Locate the cell with the specified text and output its (x, y) center coordinate. 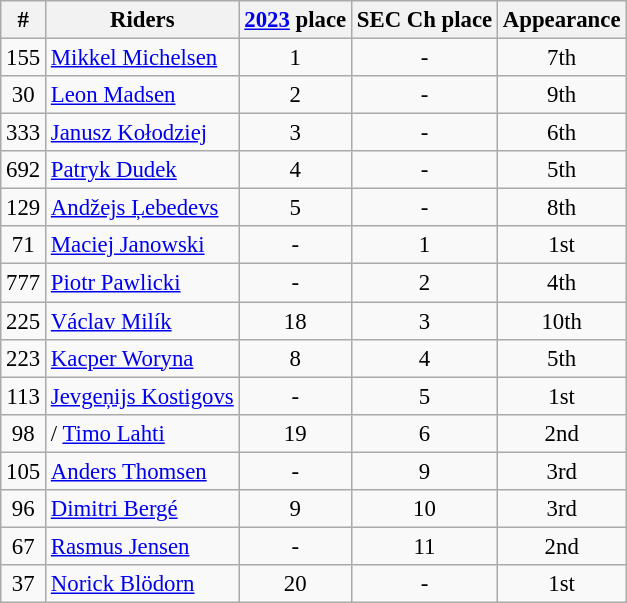
7th (562, 58)
4th (562, 283)
/ Timo Lahti (143, 433)
Appearance (562, 20)
8 (295, 358)
Mikkel Michelsen (143, 58)
113 (24, 396)
67 (24, 546)
6 (424, 433)
18 (295, 321)
11 (424, 546)
30 (24, 95)
Piotr Pawlicki (143, 283)
Václav Milík (143, 321)
10th (562, 321)
Leon Madsen (143, 95)
Rasmus Jensen (143, 546)
223 (24, 358)
777 (24, 283)
225 (24, 321)
Andžejs Ļebedevs (143, 208)
692 (24, 170)
155 (24, 58)
8th (562, 208)
71 (24, 245)
# (24, 20)
6th (562, 133)
Janusz Kołodziej (143, 133)
333 (24, 133)
20 (295, 584)
2023 place (295, 20)
Patryk Dudek (143, 170)
Maciej Janowski (143, 245)
105 (24, 471)
Anders Thomsen (143, 471)
SEC Ch place (424, 20)
Jevgeņijs Kostigovs (143, 396)
10 (424, 509)
Riders (143, 20)
129 (24, 208)
Kacper Woryna (143, 358)
96 (24, 509)
Dimitri Bergé (143, 509)
37 (24, 584)
9th (562, 95)
Norick Blödorn (143, 584)
98 (24, 433)
19 (295, 433)
